Identify which cell holds the provided text, then report its (x, y) central coordinate. 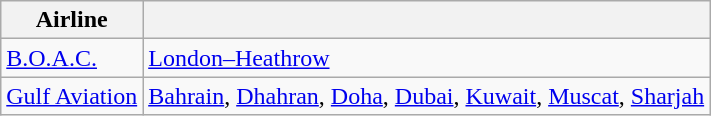
Airline (72, 20)
London–Heathrow (426, 58)
Bahrain, Dhahran, Doha, Dubai, Kuwait, Muscat, Sharjah (426, 96)
B.O.A.C. (72, 58)
Gulf Aviation (72, 96)
